Return the (x, y) coordinate for the center point of the cell that contains the specified text.  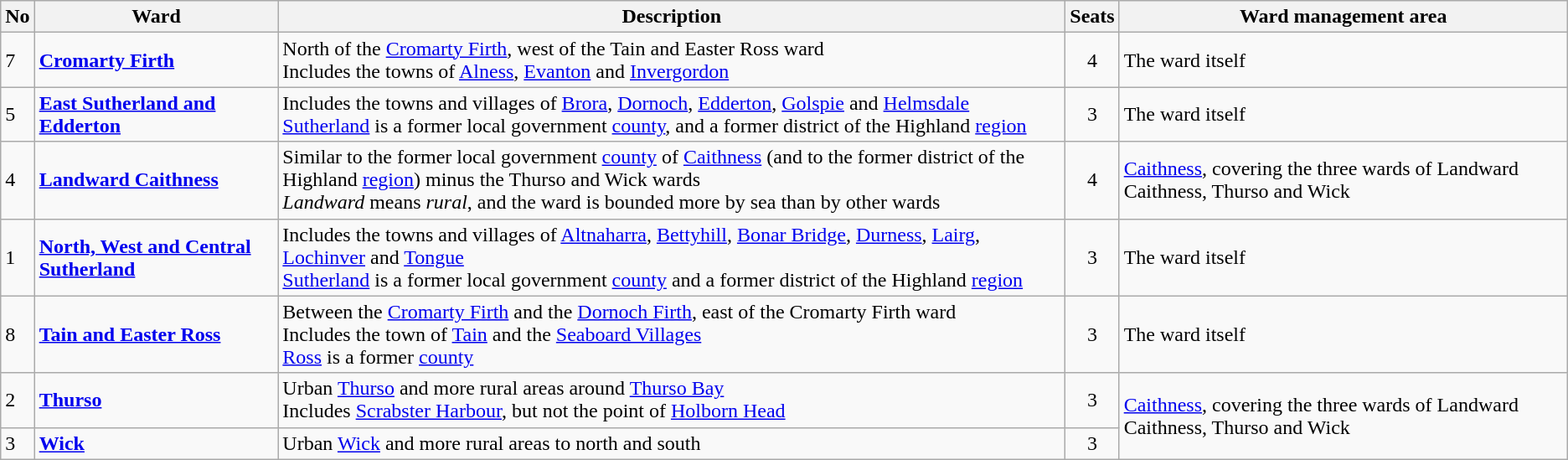
1 (18, 257)
Ward management area (1344, 17)
Urban Thurso and more rural areas around Thurso Bay Includes Scrabster Harbour, but not the point of Holborn Head (672, 401)
8 (18, 334)
7 (18, 60)
East Sutherland and Edderton (156, 114)
2 (18, 401)
Seats (1092, 17)
Ward (156, 17)
Tain and Easter Ross (156, 334)
Urban Wick and more rural areas to north and south (672, 443)
Thurso (156, 401)
Description (672, 17)
Wick (156, 443)
No (18, 17)
North, West and Central Sutherland (156, 257)
North of the Cromarty Firth, west of the Tain and Easter Ross ward Includes the towns of Alness, Evanton and Invergordon (672, 60)
5 (18, 114)
Cromarty Firth (156, 60)
Landward Caithness (156, 180)
